Output the (X, Y) coordinate of the center of the cell containing the given text.  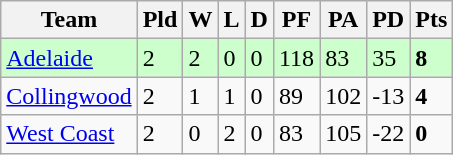
118 (296, 58)
PD (388, 20)
Team (69, 20)
-13 (388, 96)
PF (296, 20)
L (232, 20)
D (259, 20)
105 (344, 134)
102 (344, 96)
W (200, 20)
Pld (160, 20)
35 (388, 58)
PA (344, 20)
89 (296, 96)
8 (432, 58)
Collingwood (69, 96)
Adelaide (69, 58)
4 (432, 96)
Pts (432, 20)
-22 (388, 134)
West Coast (69, 134)
